Return the [x, y] coordinate for the center point of the cell that contains the specified text.  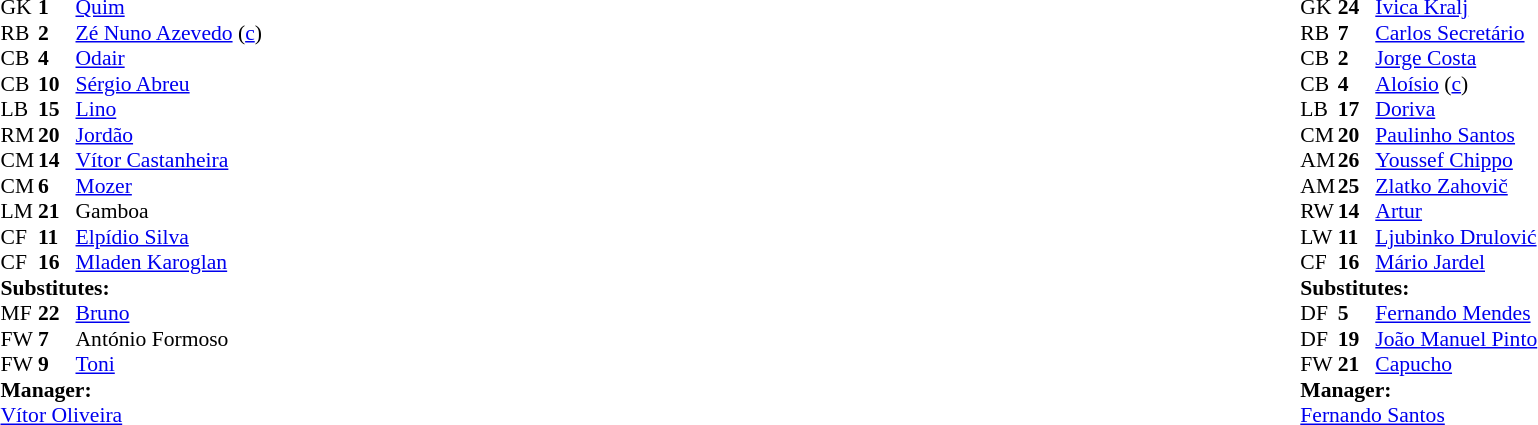
RW [1319, 211]
Mário Jardel [1456, 263]
22 [57, 313]
António Formoso [169, 339]
LW [1319, 237]
Aloísio (c) [1456, 84]
Toni [169, 365]
Paulinho Santos [1456, 135]
Mladen Karoglan [169, 263]
João Manuel Pinto [1456, 339]
19 [1357, 339]
Carlos Secretário [1456, 33]
LM [19, 211]
Zé Nuno Azevedo (c) [169, 33]
Sérgio Abreu [169, 84]
25 [1357, 186]
Doriva [1456, 109]
Vítor Castanheira [169, 161]
Mozer [169, 186]
Youssef Chippo [1456, 161]
Artur [1456, 211]
Jorge Costa [1456, 59]
MF [19, 313]
Ljubinko Drulović [1456, 237]
Fernando Mendes [1456, 313]
Odair [169, 59]
Gamboa [169, 211]
17 [1357, 109]
Bruno [169, 313]
Jordão [169, 135]
Zlatko Zahovič [1456, 186]
RM [19, 135]
5 [1357, 313]
Lino [169, 109]
10 [57, 84]
Elpídio Silva [169, 237]
6 [57, 186]
26 [1357, 161]
9 [57, 365]
15 [57, 109]
Capucho [1456, 365]
